Return (X, Y) of the center of cell containing provided text 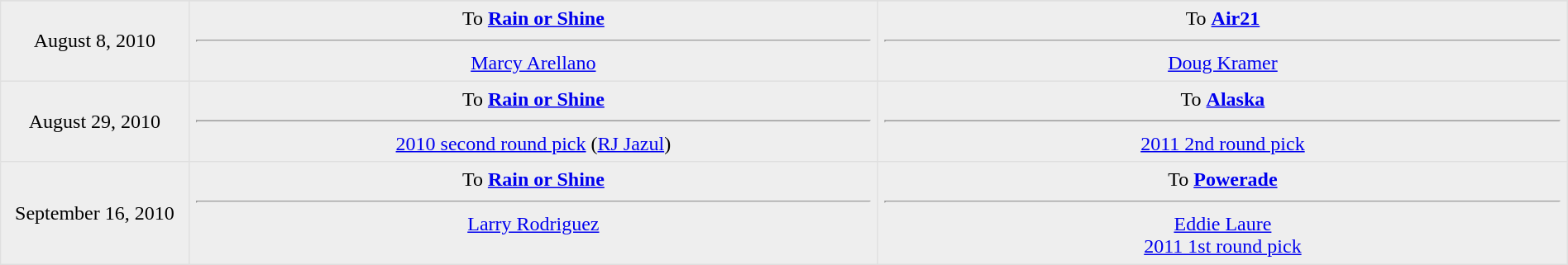
To Rain or ShineLarry Rodriguez (533, 213)
To PoweradeEddie Laure2011 1st round pick (1223, 213)
To Rain or Shine2010 second round pick (RJ Jazul) (533, 121)
September 16, 2010 (94, 213)
To Alaska2011 2nd round pick (1223, 121)
To Air21Doug Kramer (1223, 41)
To Rain or ShineMarcy Arellano (533, 41)
August 8, 2010 (94, 41)
August 29, 2010 (94, 121)
